Pinpoint the cell where the given text exists, returning its [X, Y] midpoint coordinate. 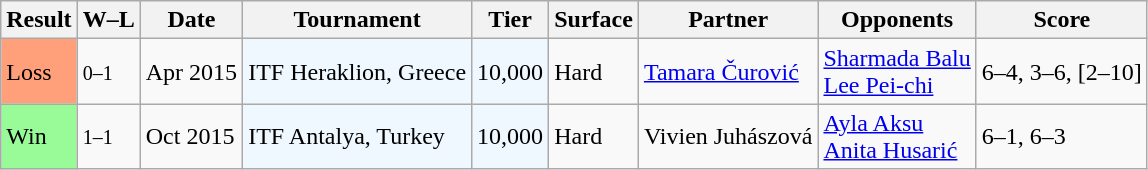
Sharmada Balu Lee Pei-chi [897, 72]
Win [39, 136]
ITF Heraklion, Greece [358, 72]
Apr 2015 [191, 72]
Surface [594, 20]
6–4, 3–6, [2–10] [1062, 72]
Oct 2015 [191, 136]
Result [39, 20]
Opponents [897, 20]
6–1, 6–3 [1062, 136]
Tournament [358, 20]
1–1 [108, 136]
W–L [108, 20]
ITF Antalya, Turkey [358, 136]
Ayla Aksu Anita Husarić [897, 136]
Score [1062, 20]
Partner [728, 20]
Vivien Juhászová [728, 136]
Tamara Čurović [728, 72]
Date [191, 20]
Loss [39, 72]
Tier [510, 20]
0–1 [108, 72]
